For the text-containing cell, return its midpoint in (X, Y) coordinate format. 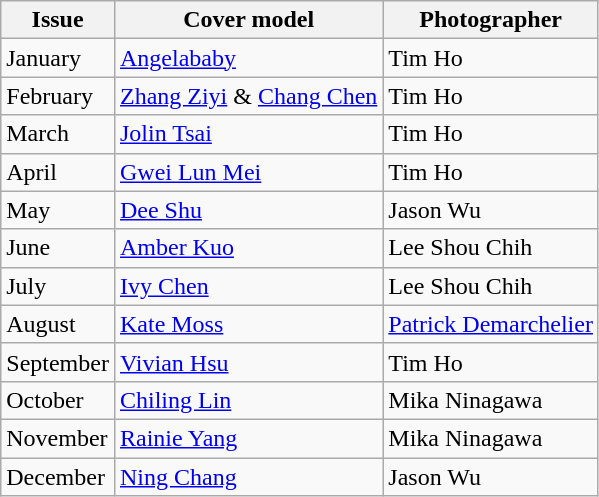
March (58, 134)
October (58, 400)
Chiling Lin (248, 400)
Amber Kuo (248, 248)
May (58, 210)
January (58, 58)
Zhang Ziyi & Chang Chen (248, 96)
Cover model (248, 20)
November (58, 438)
Gwei Lun Mei (248, 172)
December (58, 477)
July (58, 286)
Issue (58, 20)
Jolin Tsai (248, 134)
August (58, 324)
September (58, 362)
Vivian Hsu (248, 362)
February (58, 96)
April (58, 172)
Photographer (491, 20)
Dee Shu (248, 210)
Angelababy (248, 58)
Rainie Yang (248, 438)
Patrick Demarchelier (491, 324)
June (58, 248)
Ivy Chen (248, 286)
Kate Moss (248, 324)
Ning Chang (248, 477)
